Extract the (X, Y) coordinate from the center of the cell holding the provided text.  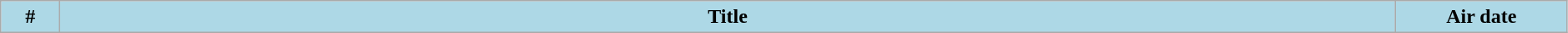
Air date (1481, 17)
# (30, 17)
Title (728, 17)
